Pinpoint the cell where the given text exists, returning its (X, Y) midpoint coordinate. 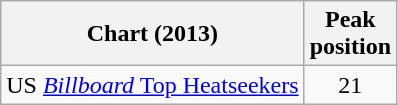
21 (350, 85)
Peakposition (350, 34)
US Billboard Top Heatseekers (152, 85)
Chart (2013) (152, 34)
